Return (x, y) of the center of cell containing provided text 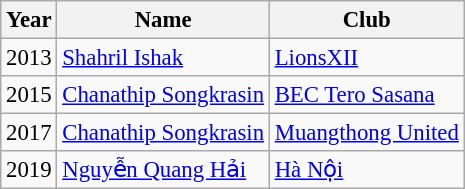
2015 (29, 95)
2019 (29, 170)
Hà Nội (366, 170)
2017 (29, 133)
BEC Tero Sasana (366, 95)
Shahril Ishak (163, 58)
Muangthong United (366, 133)
Nguyễn Quang Hải (163, 170)
LionsXII (366, 58)
Year (29, 20)
2013 (29, 58)
Club (366, 20)
Name (163, 20)
